From the cell containing the given text, extract its center point as [x, y] coordinate. 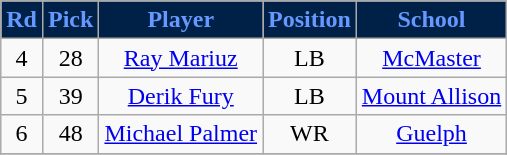
Pick [70, 20]
Rd [22, 20]
Guelph [431, 134]
48 [70, 134]
School [431, 20]
Mount Allison [431, 96]
39 [70, 96]
Position [310, 20]
6 [22, 134]
Michael Palmer [181, 134]
McMaster [431, 58]
4 [22, 58]
WR [310, 134]
28 [70, 58]
Player [181, 20]
5 [22, 96]
Ray Mariuz [181, 58]
Derik Fury [181, 96]
